Return the (X, Y) coordinate for the center point of the cell that contains the specified text.  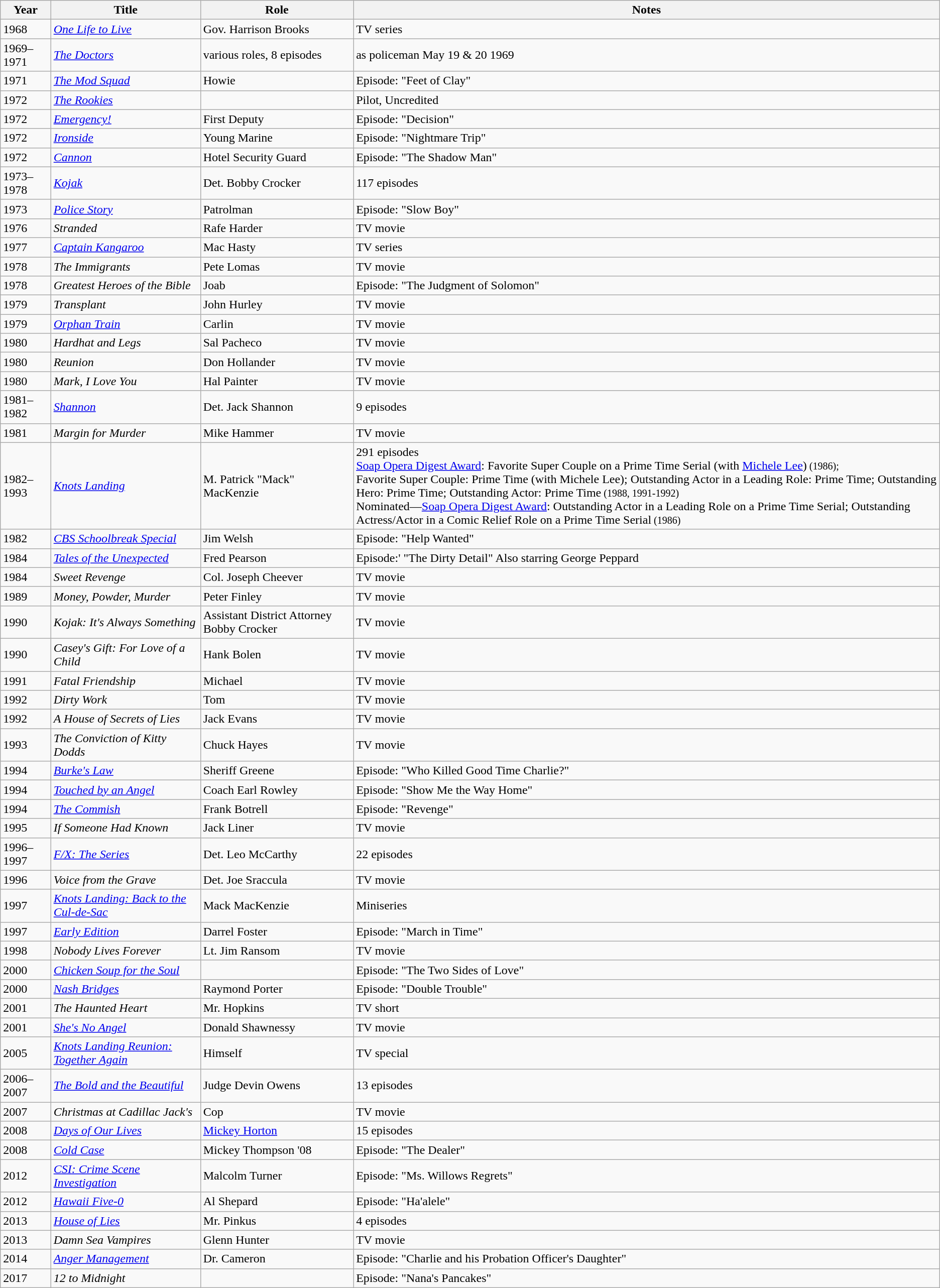
Kojak: It's Always Something (126, 622)
TV special (647, 1053)
Episode: "Nana's Pancakes" (647, 1278)
Captain Kangaroo (126, 247)
1989 (26, 596)
Police Story (126, 209)
1981–1982 (26, 407)
Frank Botrell (277, 809)
Cold Case (126, 1150)
Coach Earl Rowley (277, 790)
The Conviction of Kitty Dodds (126, 745)
Tom (277, 700)
Det. Jack Shannon (277, 407)
Assistant District Attorney Bobby Crocker (277, 622)
Notes (647, 10)
Mac Hasty (277, 247)
M. Patrick "Mack" MacKenzie (277, 486)
Joab (277, 286)
Knots Landing: Back to the Cul-de-Sac (126, 906)
Orphan Train (126, 324)
Year (26, 10)
2007 (26, 1112)
TV short (647, 1008)
If Someone Had Known (126, 828)
Nash Bridges (126, 989)
The Doctors (126, 55)
Judge Devin Owens (277, 1086)
9 episodes (647, 407)
Don Hollander (277, 362)
The Immigrants (126, 267)
Chuck Hayes (277, 745)
Episode: "Revenge" (647, 809)
The Bold and the Beautiful (126, 1086)
1969–1971 (26, 55)
Darrel Foster (277, 931)
Jack Evans (277, 719)
Christmas at Cadillac Jack's (126, 1112)
Days of Our Lives (126, 1131)
Cannon (126, 157)
various roles, 8 episodes (277, 55)
Knots Landing (126, 486)
Col. Joseph Cheever (277, 577)
Pilot, Uncredited (647, 100)
Episode: "The Dealer" (647, 1150)
John Hurley (277, 305)
Casey's Gift: For Love of a Child (126, 655)
A House of Secrets of Lies (126, 719)
Episode: "Charlie and his Probation Officer's Daughter" (647, 1259)
Nobody Lives Forever (126, 951)
Episode: "Decision" (647, 119)
Peter Finley (277, 596)
Patrolman (277, 209)
Knots Landing Reunion: Together Again (126, 1053)
Damn Sea Vampires (126, 1240)
She's No Angel (126, 1027)
117 episodes (647, 183)
Michael (277, 680)
Kojak (126, 183)
Mack MacKenzie (277, 906)
Sal Pacheco (277, 343)
1995 (26, 828)
Episode: "Show Me the Way Home" (647, 790)
1977 (26, 247)
Episode:' "The Dirty Detail" Also starring George Peppard (647, 558)
Hal Painter (277, 381)
Early Edition (126, 931)
15 episodes (647, 1131)
Fatal Friendship (126, 680)
Episode: "Who Killed Good Time Charlie?" (647, 771)
Episode: "Slow Boy" (647, 209)
Fred Pearson (277, 558)
1991 (26, 680)
12 to Midnight (126, 1278)
Greatest Heroes of the Bible (126, 286)
22 episodes (647, 854)
Margin for Murder (126, 433)
Voice from the Grave (126, 880)
Hardhat and Legs (126, 343)
Episode: "Help Wanted" (647, 539)
2006–2007 (26, 1086)
Pete Lomas (277, 267)
Episode: "Ha'alele" (647, 1202)
Howie (277, 81)
Episode: "The Judgment of Solomon" (647, 286)
1996–1997 (26, 854)
Emergency! (126, 119)
1976 (26, 228)
Young Marine (277, 138)
Reunion (126, 362)
Hotel Security Guard (277, 157)
Rafe Harder (277, 228)
Title (126, 10)
Episode: "Ms. Willows Regrets" (647, 1176)
1973 (26, 209)
Money, Powder, Murder (126, 596)
Burke's Law (126, 771)
Touched by an Angel (126, 790)
House of Lies (126, 1221)
Stranded (126, 228)
1982 (26, 539)
Mickey Thompson '08 (277, 1150)
Det. Bobby Crocker (277, 183)
as policeman May 19 & 20 1969 (647, 55)
Hawaii Five-0 (126, 1202)
Malcolm Turner (277, 1176)
Hank Bolen (277, 655)
Carlin (277, 324)
Dr. Cameron (277, 1259)
One Life to Live (126, 29)
2005 (26, 1053)
Episode: "March in Time" (647, 931)
1998 (26, 951)
Dirty Work (126, 700)
4 episodes (647, 1221)
Cop (277, 1112)
Raymond Porter (277, 989)
Episode: "Double Trouble" (647, 989)
1996 (26, 880)
Episode: "The Shadow Man" (647, 157)
1971 (26, 81)
The Commish (126, 809)
CBS Schoolbreak Special (126, 539)
Anger Management (126, 1259)
Det. Joe Sraccula (277, 880)
The Rookies (126, 100)
The Mod Squad (126, 81)
2017 (26, 1278)
Mr. Hopkins (277, 1008)
Episode: "Feet of Clay" (647, 81)
Mickey Horton (277, 1131)
Ironside (126, 138)
Shannon (126, 407)
Jim Welsh (277, 539)
Jack Liner (277, 828)
Gov. Harrison Brooks (277, 29)
Sheriff Greene (277, 771)
Miniseries (647, 906)
Det. Leo McCarthy (277, 854)
Mark, I Love You (126, 381)
1993 (26, 745)
Transplant (126, 305)
Donald Shawnessy (277, 1027)
Lt. Jim Ransom (277, 951)
1968 (26, 29)
The Haunted Heart (126, 1008)
First Deputy (277, 119)
Mr. Pinkus (277, 1221)
13 episodes (647, 1086)
Himself (277, 1053)
1981 (26, 433)
Mike Hammer (277, 433)
Glenn Hunter (277, 1240)
Al Shepard (277, 1202)
1973–1978 (26, 183)
2014 (26, 1259)
CSI: Crime Scene Investigation (126, 1176)
Tales of the Unexpected (126, 558)
Chicken Soup for the Soul (126, 970)
Episode: "Nightmare Trip" (647, 138)
Role (277, 10)
F/X: The Series (126, 854)
1982–1993 (26, 486)
Episode: "The Two Sides of Love" (647, 970)
Sweet Revenge (126, 577)
